Extract the (x, y) coordinate from the center of the cell holding the provided text.  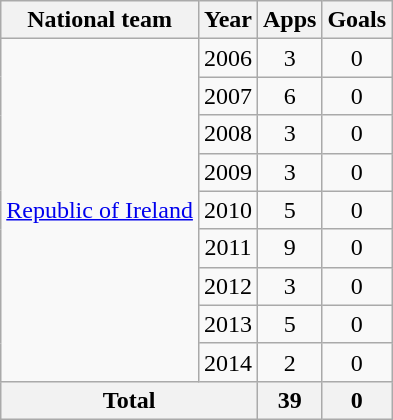
2008 (228, 134)
9 (289, 248)
National team (100, 20)
39 (289, 400)
Republic of Ireland (100, 210)
2 (289, 362)
2012 (228, 286)
2007 (228, 96)
2006 (228, 58)
Apps (289, 20)
Year (228, 20)
2014 (228, 362)
2010 (228, 210)
6 (289, 96)
Total (130, 400)
2009 (228, 172)
Goals (357, 20)
2013 (228, 324)
2011 (228, 248)
